Provide the [X, Y] coordinate of the cell's center where the given text is located.  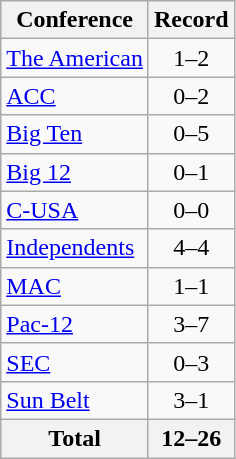
Sun Belt [75, 400]
1–2 [191, 58]
0–0 [191, 210]
12–26 [191, 438]
Conference [75, 20]
3–7 [191, 324]
Total [75, 438]
MAC [75, 286]
0–2 [191, 96]
Big Ten [75, 134]
Big 12 [75, 172]
0–3 [191, 362]
0–5 [191, 134]
ACC [75, 96]
0–1 [191, 172]
3–1 [191, 400]
4–4 [191, 248]
Record [191, 20]
1–1 [191, 286]
SEC [75, 362]
The American [75, 58]
C-USA [75, 210]
Pac-12 [75, 324]
Independents [75, 248]
